Capture the cell that displays the provided text and extract its (x, y) central coordinate. 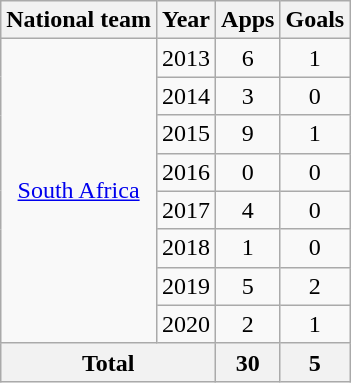
2013 (186, 58)
2014 (186, 96)
Year (186, 20)
4 (248, 210)
2016 (186, 172)
National team (79, 20)
2017 (186, 210)
Goals (315, 20)
3 (248, 96)
2015 (186, 134)
30 (248, 362)
6 (248, 58)
2020 (186, 324)
2019 (186, 286)
9 (248, 134)
Apps (248, 20)
South Africa (79, 191)
2018 (186, 248)
Total (108, 362)
